Extract the (x, y) coordinate from the center of the cell holding the provided text.  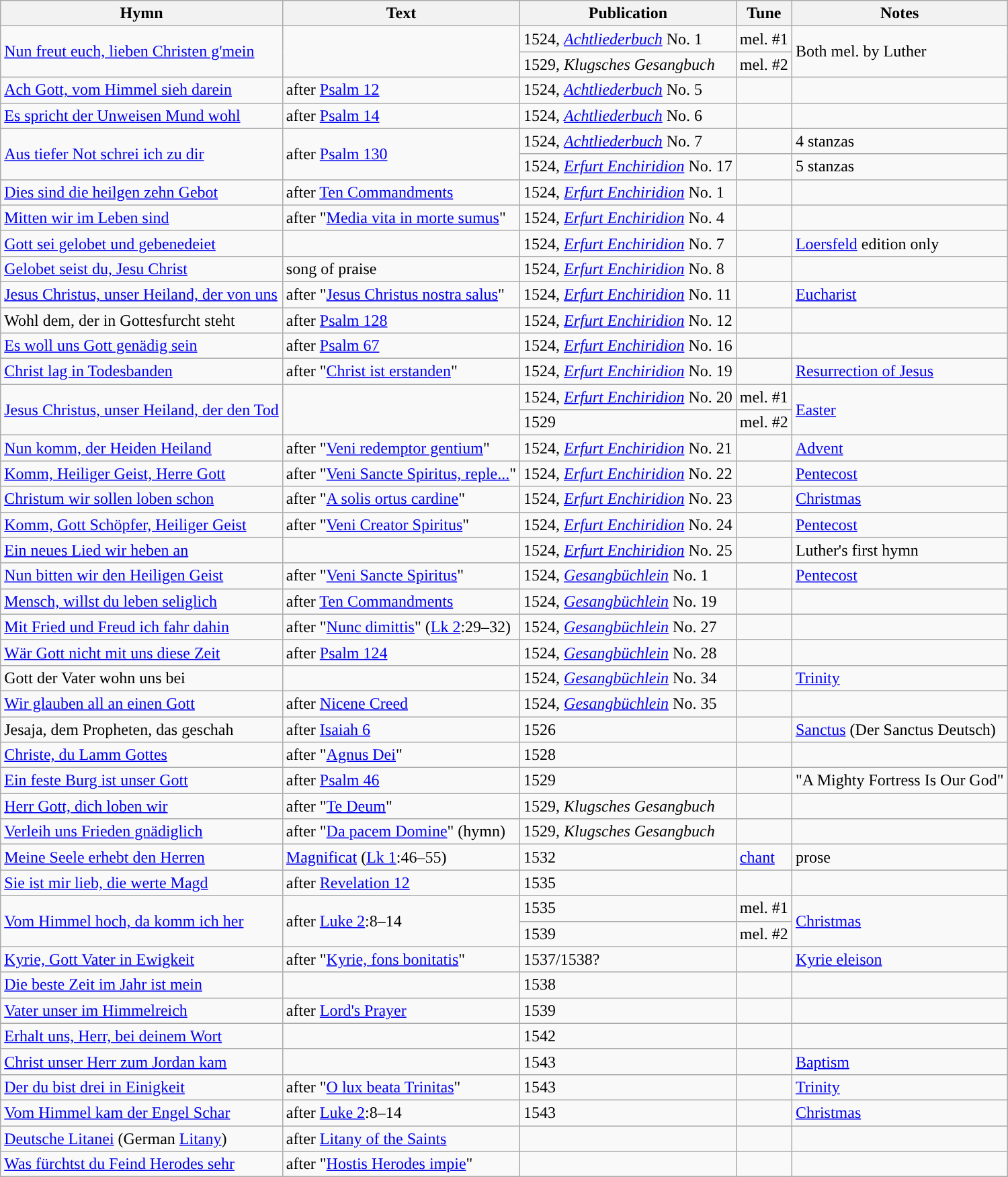
Christe, du Lamm Gottes (142, 755)
Herr Gott, dich loben wir (142, 806)
1524, Erfurt Enchiridion No. 16 (628, 346)
after Lord's Prayer (401, 1010)
Gelobet seist du, Jesu Christ (142, 269)
chant (763, 857)
1524, Gesangbüchlein No. 34 (628, 678)
1524, Gesangbüchlein No. 27 (628, 627)
1537/1538? (628, 959)
Easter (899, 410)
Kyrie, Gott Vater in Ewigkeit (142, 959)
"A Mighty Fortress Is Our God" (899, 781)
Nun komm, der Heiden Heiland (142, 448)
Vater unser im Himmelreich (142, 1010)
Ein neues Lied wir heben an (142, 550)
Ach Gott, vom Himmel sieh darein (142, 90)
after "Kyrie, fons bonitatis" (401, 959)
after Isaiah 6 (401, 729)
after Psalm 14 (401, 116)
Komm, Heiliger Geist, Herre Gott (142, 474)
Dies sind die heilgen zehn Gebot (142, 192)
1524, Gesangbüchlein No. 28 (628, 652)
after "Veni Sancte Spiritus, reple..." (401, 474)
1524, Gesangbüchlein No. 1 (628, 576)
1524, Erfurt Enchiridion No. 22 (628, 474)
after Psalm 130 (401, 154)
Mit Fried und Freud ich fahr dahin (142, 627)
Gott sei gelobet und gebenedeiet (142, 243)
1524, Achtliederbuch No. 7 (628, 141)
Baptism (899, 1061)
song of praise (401, 269)
Die beste Zeit im Jahr ist mein (142, 985)
Was fürchtst du Feind Herodes sehr (142, 1164)
after "Hostis Herodes impie" (401, 1164)
after Psalm 124 (401, 652)
Gott der Vater wohn uns bei (142, 678)
after Psalm 128 (401, 320)
after Litany of the Saints (401, 1139)
Nun bitten wir den Heiligen Geist (142, 576)
4 stanzas (899, 141)
after "O lux beata Trinitas" (401, 1087)
after "Agnus Dei" (401, 755)
1524, Erfurt Enchiridion No. 17 (628, 167)
1524, Erfurt Enchiridion No. 24 (628, 525)
1524, Erfurt Enchiridion No. 23 (628, 499)
1524, Erfurt Enchiridion No. 7 (628, 243)
Aus tiefer Not schrei ich zu dir (142, 154)
Eucharist (899, 294)
Jesus Christus, unser Heiland, der von uns (142, 294)
after Psalm 67 (401, 346)
Tune (763, 13)
Nun freut euch, lieben Christen g'mein (142, 52)
Es spricht der Unweisen Mund wohl (142, 116)
Wir glauben all an einen Gott (142, 703)
Ein feste Burg ist unser Gott (142, 781)
after "Jesus Christus nostra salus" (401, 294)
Resurrection of Jesus (899, 372)
after "A solis ortus cardine" (401, 499)
1532 (628, 857)
after "Christ ist erstanden" (401, 372)
Hymn (142, 13)
Christum wir sollen loben schon (142, 499)
Magnificat (Lk 1:46–55) (401, 857)
Kyrie eleison (899, 959)
after "Nunc dimittis" (Lk 2:29–32) (401, 627)
Sanctus (Der Sanctus Deutsch) (899, 729)
Der du bist drei in Einigkeit (142, 1087)
Komm, Gott Schöpfer, Heiliger Geist (142, 525)
1524, Erfurt Enchiridion No. 11 (628, 294)
1528 (628, 755)
after Psalm 12 (401, 90)
5 stanzas (899, 167)
Es woll uns Gott genädig sein (142, 346)
Meine Seele erhebt den Herren (142, 857)
after "Veni redemptor gentium" (401, 448)
Sie ist mir lieb, die werte Magd (142, 883)
Vom Himmel hoch, da komm ich her (142, 921)
Both mel. by Luther (899, 52)
Wär Gott nicht mit uns diese Zeit (142, 652)
1524, Gesangbüchlein No. 19 (628, 601)
1524, Achtliederbuch No. 5 (628, 90)
after Nicene Creed (401, 703)
Advent (899, 448)
Loersfeld edition only (899, 243)
after "Te Deum" (401, 806)
Christ unser Herr zum Jordan kam (142, 1061)
1524, Erfurt Enchiridion No. 1 (628, 192)
Mitten wir im Leben sind (142, 218)
Luther's first hymn (899, 550)
1524, Erfurt Enchiridion No. 25 (628, 550)
1524, Erfurt Enchiridion No. 20 (628, 397)
1538 (628, 985)
Erhalt uns, Herr, bei deinem Wort (142, 1036)
1524, Erfurt Enchiridion No. 12 (628, 320)
Publication (628, 13)
1524, Erfurt Enchiridion No. 19 (628, 372)
Notes (899, 13)
1542 (628, 1036)
prose (899, 857)
1524, Achtliederbuch No. 1 (628, 39)
Text (401, 13)
Verleih uns Frieden gnädiglich (142, 832)
Jesaja, dem Propheten, das geschah (142, 729)
Vom Himmel kam der Engel Schar (142, 1113)
after "Media vita in morte sumus" (401, 218)
1524, Erfurt Enchiridion No. 21 (628, 448)
1524, Gesangbüchlein No. 35 (628, 703)
Jesus Christus, unser Heiland, der den Tod (142, 410)
Mensch, willst du leben seliglich (142, 601)
after Revelation 12 (401, 883)
1524, Erfurt Enchiridion No. 4 (628, 218)
1524, Erfurt Enchiridion No. 8 (628, 269)
after "Da pacem Domine" (hymn) (401, 832)
Deutsche Litanei (German Litany) (142, 1139)
Christ lag in Todesbanden (142, 372)
after "Veni Creator Spiritus" (401, 525)
after "Veni Sancte Spiritus" (401, 576)
Wohl dem, der in Gottesfurcht steht (142, 320)
1524, Achtliederbuch No. 6 (628, 116)
after Psalm 46 (401, 781)
1526 (628, 729)
